Determine the [x, y] coordinate at the center of the cell enclosing the given text.  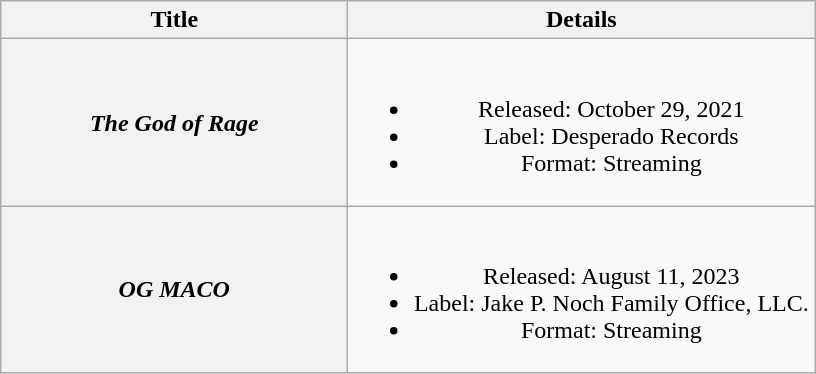
Released: August 11, 2023Label: Jake P. Noch Family Office, LLC.Format: Streaming [582, 290]
Released: October 29, 2021Label: Desperado RecordsFormat: Streaming [582, 122]
Details [582, 20]
Title [174, 20]
OG MACO [174, 290]
The God of Rage [174, 122]
